Pinpoint the cell where the given text exists, returning its (X, Y) midpoint coordinate. 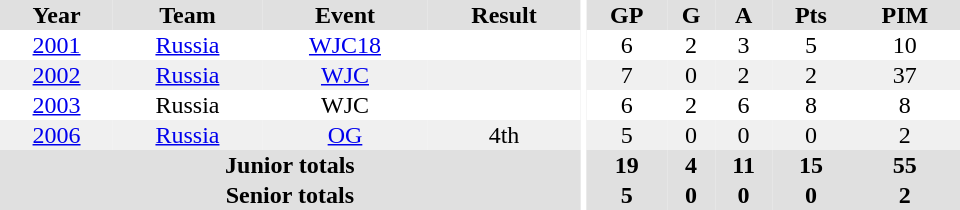
3 (744, 45)
Senior totals (290, 195)
37 (905, 75)
4 (691, 165)
Junior totals (290, 165)
A (744, 15)
OG (345, 135)
G (691, 15)
Year (56, 15)
2002 (56, 75)
55 (905, 165)
4th (504, 135)
WJC18 (345, 45)
10 (905, 45)
GP (626, 15)
Result (504, 15)
7 (626, 75)
15 (811, 165)
11 (744, 165)
2001 (56, 45)
Team (188, 15)
Pts (811, 15)
2006 (56, 135)
PIM (905, 15)
2003 (56, 105)
Event (345, 15)
19 (626, 165)
